Output the (X, Y) coordinate of the center of the cell containing the given text.  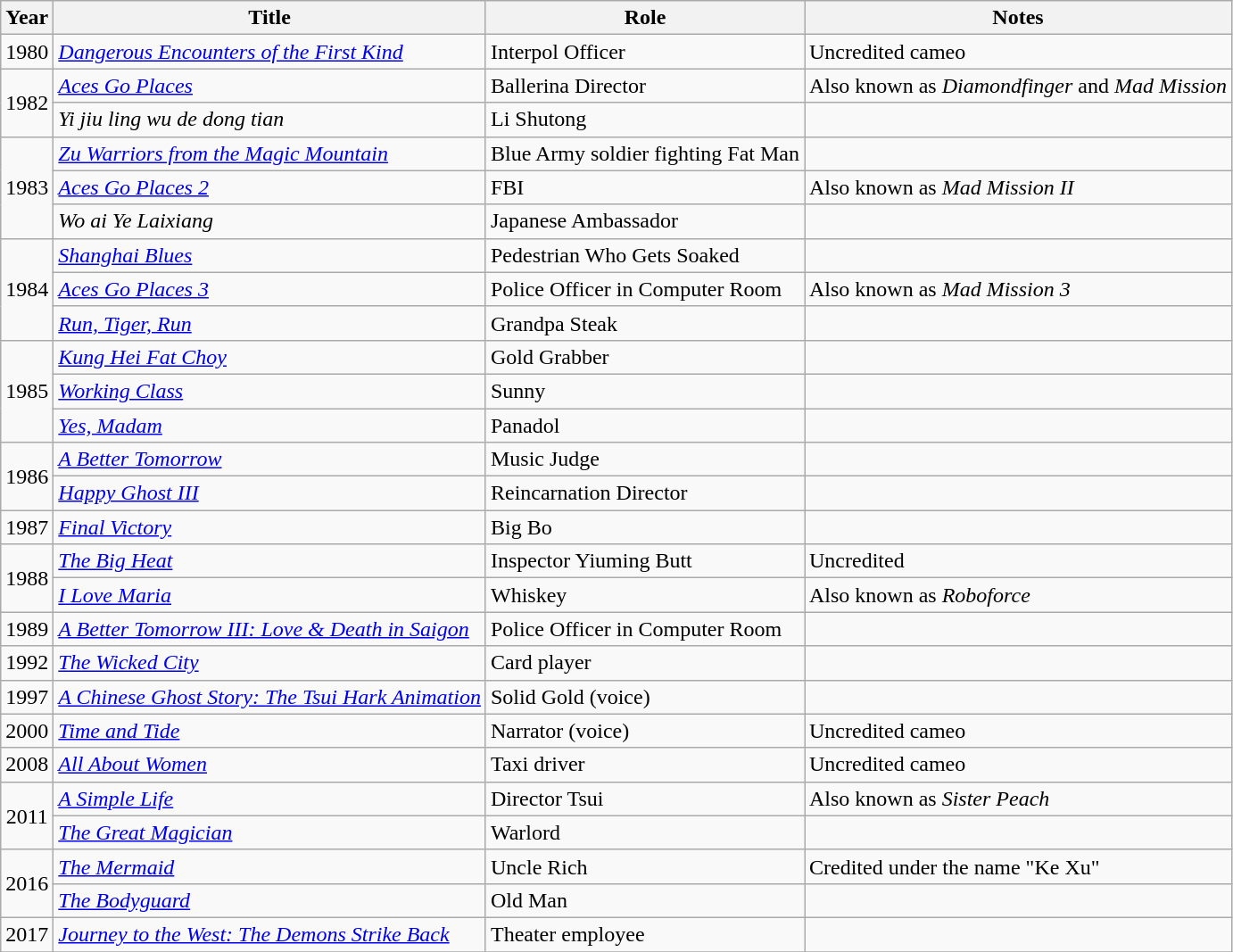
The Great Magician (269, 832)
Credited under the name "Ke Xu" (1019, 866)
Happy Ghost III (269, 493)
Taxi driver (644, 765)
1984 (27, 289)
Sunny (644, 391)
Narrator (voice) (644, 731)
Blue Army soldier fighting Fat Man (644, 153)
2008 (27, 765)
Uncle Rich (644, 866)
The Big Heat (269, 561)
I Love Maria (269, 595)
1982 (27, 103)
2017 (27, 934)
Also known as Roboforce (1019, 595)
Interpol Officer (644, 52)
Notes (1019, 18)
The Mermaid (269, 866)
Shanghai Blues (269, 255)
Old Man (644, 900)
Music Judge (644, 459)
Aces Go Places 3 (269, 289)
1983 (27, 187)
FBI (644, 187)
1988 (27, 578)
Card player (644, 663)
Uncredited (1019, 561)
1987 (27, 527)
Reincarnation Director (644, 493)
Run, Tiger, Run (269, 323)
A Chinese Ghost Story: The Tsui Hark Animation (269, 697)
Role (644, 18)
1985 (27, 391)
Big Bo (644, 527)
Pedestrian Who Gets Soaked (644, 255)
1986 (27, 476)
A Better Tomorrow III: Love & Death in Saigon (269, 629)
2016 (27, 883)
Ballerina Director (644, 86)
Also known as Mad Mission II (1019, 187)
1997 (27, 697)
2000 (27, 731)
Time and Tide (269, 731)
A Simple Life (269, 799)
Journey to the West: The Demons Strike Back (269, 934)
2011 (27, 815)
All About Women (269, 765)
Warlord (644, 832)
Also known as Sister Peach (1019, 799)
Theater employee (644, 934)
Panadol (644, 426)
Grandpa Steak (644, 323)
1989 (27, 629)
Kung Hei Fat Choy (269, 357)
Final Victory (269, 527)
Also known as Mad Mission 3 (1019, 289)
Gold Grabber (644, 357)
Title (269, 18)
The Bodyguard (269, 900)
Dangerous Encounters of the First Kind (269, 52)
Working Class (269, 391)
1992 (27, 663)
Yi jiu ling wu de dong tian (269, 120)
Wo ai Ye Laixiang (269, 221)
Japanese Ambassador (644, 221)
Inspector Yiuming Butt (644, 561)
1980 (27, 52)
The Wicked City (269, 663)
Yes, Madam (269, 426)
Li Shutong (644, 120)
Aces Go Places (269, 86)
Also known as Diamondfinger and Mad Mission (1019, 86)
Year (27, 18)
Aces Go Places 2 (269, 187)
Director Tsui (644, 799)
Solid Gold (voice) (644, 697)
Whiskey (644, 595)
Zu Warriors from the Magic Mountain (269, 153)
A Better Tomorrow (269, 459)
